Scan for the cell matching the given text and deliver its (x, y) coordinate at center. 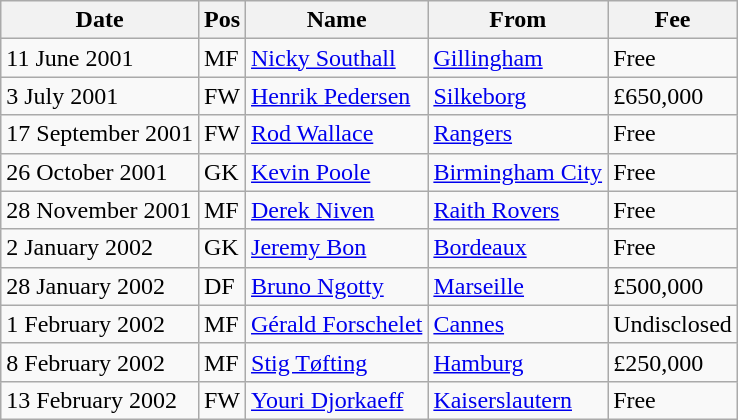
Cannes (518, 324)
13 February 2002 (100, 400)
3 July 2001 (100, 96)
Gérald Forschelet (337, 324)
Marseille (518, 286)
£250,000 (673, 362)
Undisclosed (673, 324)
Fee (673, 20)
26 October 2001 (100, 172)
From (518, 20)
11 June 2001 (100, 58)
Bordeaux (518, 248)
17 September 2001 (100, 134)
Rangers (518, 134)
Hamburg (518, 362)
Derek Niven (337, 210)
Gillingham (518, 58)
Bruno Ngotty (337, 286)
Nicky Southall (337, 58)
Name (337, 20)
2 January 2002 (100, 248)
8 February 2002 (100, 362)
£500,000 (673, 286)
28 January 2002 (100, 286)
£650,000 (673, 96)
Henrik Pedersen (337, 96)
Rod Wallace (337, 134)
Kevin Poole (337, 172)
Kaiserslautern (518, 400)
Silkeborg (518, 96)
DF (222, 286)
Date (100, 20)
Jeremy Bon (337, 248)
Pos (222, 20)
28 November 2001 (100, 210)
1 February 2002 (100, 324)
Youri Djorkaeff (337, 400)
Raith Rovers (518, 210)
Birmingham City (518, 172)
Stig Tøfting (337, 362)
